Locate the cell with the specified text and output its (X, Y) center coordinate. 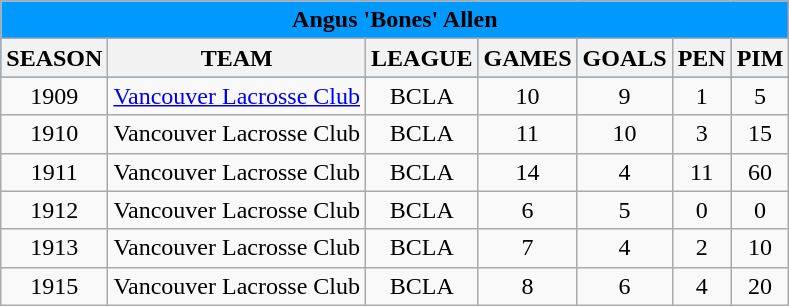
1 (702, 96)
1911 (54, 172)
Angus 'Bones' Allen (395, 20)
LEAGUE (422, 58)
15 (760, 134)
1913 (54, 248)
2 (702, 248)
PIM (760, 58)
1912 (54, 210)
3 (702, 134)
7 (528, 248)
1915 (54, 286)
20 (760, 286)
PEN (702, 58)
8 (528, 286)
TEAM (237, 58)
14 (528, 172)
SEASON (54, 58)
60 (760, 172)
1910 (54, 134)
GAMES (528, 58)
9 (624, 96)
GOALS (624, 58)
1909 (54, 96)
